Output the [X, Y] coordinate of the center of the cell containing the given text.  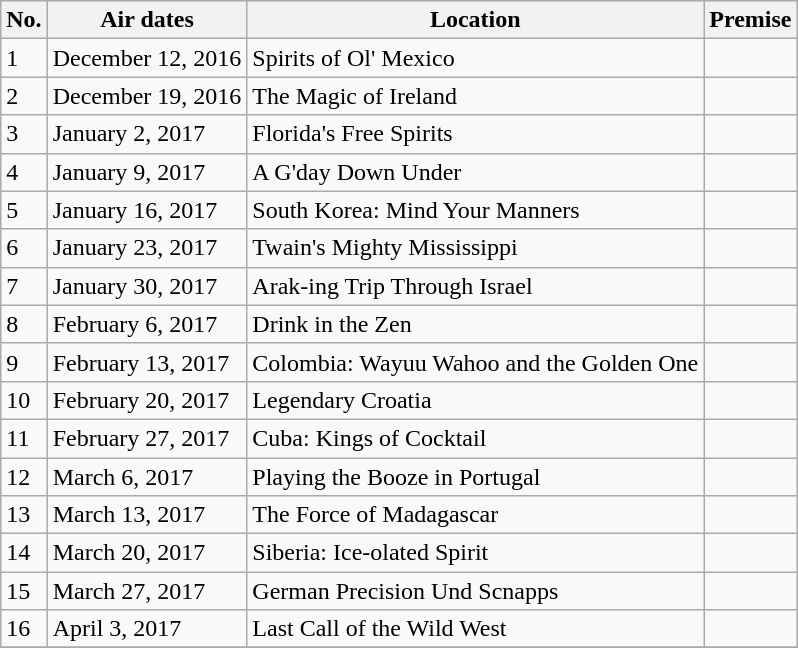
8 [24, 324]
March 6, 2017 [147, 477]
January 23, 2017 [147, 248]
January 2, 2017 [147, 134]
Legendary Croatia [476, 400]
6 [24, 248]
December 19, 2016 [147, 96]
Spirits of Ol' Mexico [476, 58]
February 13, 2017 [147, 362]
2 [24, 96]
3 [24, 134]
13 [24, 515]
February 27, 2017 [147, 438]
Playing the Booze in Portugal [476, 477]
January 30, 2017 [147, 286]
11 [24, 438]
12 [24, 477]
December 12, 2016 [147, 58]
South Korea: Mind Your Manners [476, 210]
16 [24, 629]
No. [24, 20]
January 16, 2017 [147, 210]
Drink in the Zen [476, 324]
March 20, 2017 [147, 553]
Last Call of the Wild West [476, 629]
A G'day Down Under [476, 172]
5 [24, 210]
1 [24, 58]
Siberia: Ice-olated Spirit [476, 553]
The Force of Madagascar [476, 515]
Cuba: Kings of Cocktail [476, 438]
Air dates [147, 20]
The Magic of Ireland [476, 96]
Twain's Mighty Mississippi [476, 248]
Arak-ing Trip Through Israel [476, 286]
Premise [750, 20]
Colombia: Wayuu Wahoo and the Golden One [476, 362]
10 [24, 400]
March 13, 2017 [147, 515]
7 [24, 286]
February 20, 2017 [147, 400]
4 [24, 172]
February 6, 2017 [147, 324]
Florida's Free Spirits [476, 134]
14 [24, 553]
15 [24, 591]
January 9, 2017 [147, 172]
9 [24, 362]
April 3, 2017 [147, 629]
Location [476, 20]
German Precision Und Scnapps [476, 591]
March 27, 2017 [147, 591]
